Extract the (X, Y) coordinate from the center of the cell holding the provided text.  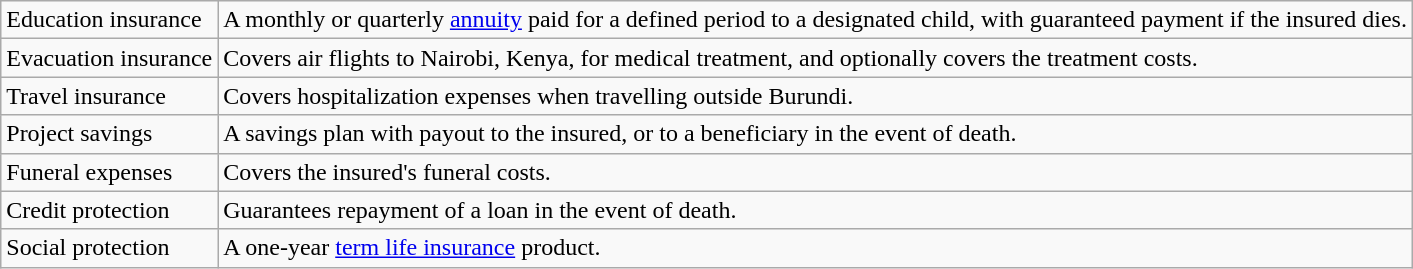
Covers air flights to Nairobi, Kenya, for medical treatment, and optionally covers the treatment costs. (816, 58)
Credit protection (110, 210)
Covers hospitalization expenses when travelling outside Burundi. (816, 96)
A one-year term life insurance product. (816, 248)
A monthly or quarterly annuity paid for a defined period to a designated child, with guaranteed payment if the insured dies. (816, 20)
Education insurance (110, 20)
Guarantees repayment of a loan in the event of death. (816, 210)
Project savings (110, 134)
Funeral expenses (110, 172)
A savings plan with payout to the insured, or to a beneficiary in the event of death. (816, 134)
Evacuation insurance (110, 58)
Social protection (110, 248)
Covers the insured's funeral costs. (816, 172)
Travel insurance (110, 96)
